Find where the given text appears and provide that cell's center as (x, y) coordinate. 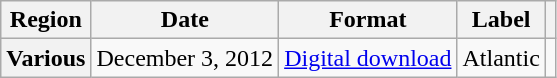
Date (185, 20)
Digital download (368, 58)
Atlantic (501, 58)
Various (46, 58)
Region (46, 20)
Label (501, 20)
Format (368, 20)
December 3, 2012 (185, 58)
